For the text-containing cell, return its midpoint in [x, y] coordinate format. 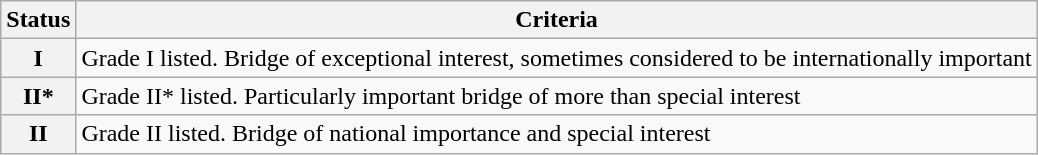
Grade II listed. Bridge of national importance and special interest [556, 134]
Status [38, 20]
Grade II* listed. Particularly important bridge of more than special interest [556, 96]
Criteria [556, 20]
Grade I listed. Bridge of exceptional interest, sometimes considered to be internationally important [556, 58]
II [38, 134]
II* [38, 96]
I [38, 58]
